Search for the cell housing the specified text and yield its [X, Y] center coordinate. 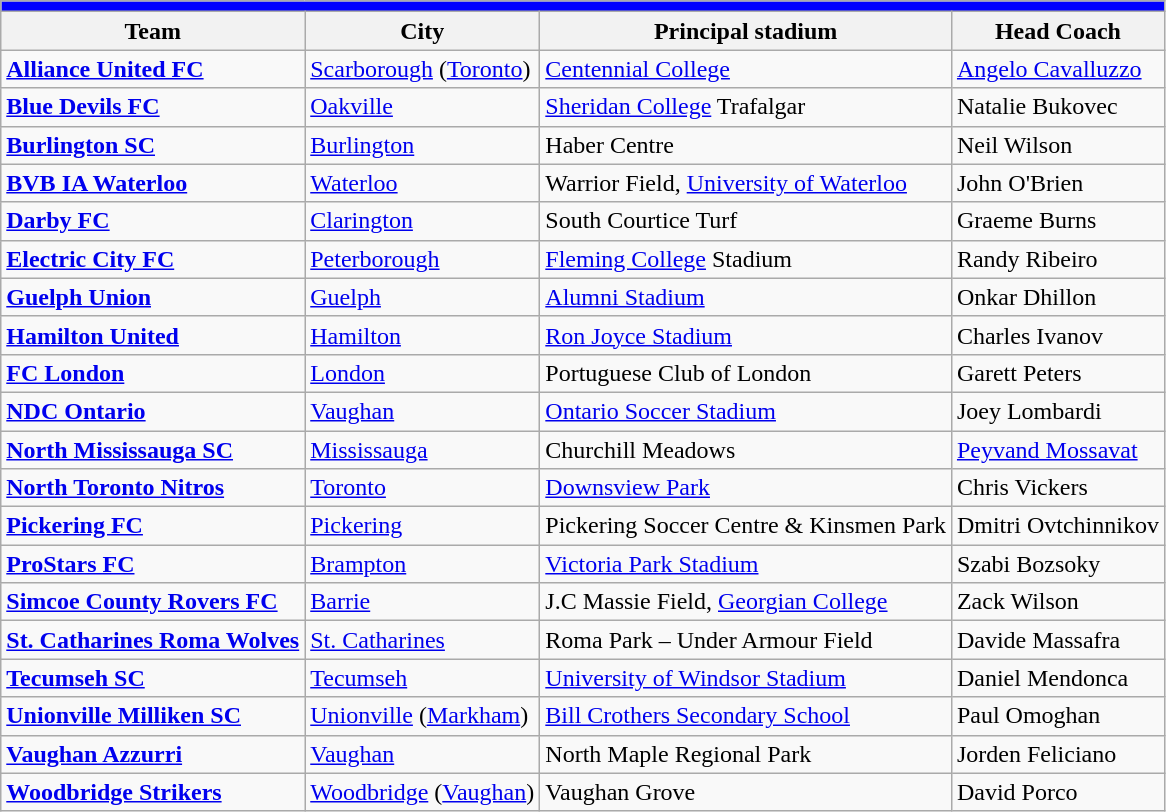
Woodbridge (Vaughan) [422, 792]
Hamilton United [153, 335]
Blue Devils FC [153, 107]
Principal stadium [746, 31]
Natalie Bukovec [1058, 107]
Pickering [422, 526]
Guelph Union [153, 297]
Dmitri Ovtchinnikov [1058, 526]
ProStars FC [153, 564]
Guelph [422, 297]
Ron Joyce Stadium [746, 335]
Victoria Park Stadium [746, 564]
Angelo Cavalluzzo [1058, 69]
Szabi Bozsoky [1058, 564]
Zack Wilson [1058, 602]
Churchill Meadows [746, 449]
BVB IA Waterloo [153, 183]
Toronto [422, 488]
Head Coach [1058, 31]
Team [153, 31]
St. Catharines Roma Wolves [153, 640]
Joey Lombardi [1058, 411]
Onkar Dhillon [1058, 297]
Davide Massafra [1058, 640]
Woodbridge Strikers [153, 792]
Pickering Soccer Centre & Kinsmen Park [746, 526]
John O'Brien [1058, 183]
Vaughan Azzurri [153, 754]
Bill Crothers Secondary School [746, 716]
Barrie [422, 602]
South Courtice Turf [746, 221]
Sheridan College Trafalgar [746, 107]
NDC Ontario [153, 411]
Portuguese Club of London [746, 373]
Unionville (Markham) [422, 716]
J.C Massie Field, Georgian College [746, 602]
Downsview Park [746, 488]
FC London [153, 373]
Chris Vickers [1058, 488]
Jorden Feliciano [1058, 754]
Vaughan Grove [746, 792]
Ontario Soccer Stadium [746, 411]
Fleming College Stadium [746, 259]
Mississauga [422, 449]
Warrior Field, University of Waterloo [746, 183]
Oakville [422, 107]
Peterborough [422, 259]
Daniel Mendonca [1058, 678]
Centennial College [746, 69]
City [422, 31]
Tecumseh [422, 678]
Alumni Stadium [746, 297]
Darby FC [153, 221]
Electric City FC [153, 259]
North Toronto Nitros [153, 488]
Garett Peters [1058, 373]
North Mississauga SC [153, 449]
Haber Centre [746, 145]
University of Windsor Stadium [746, 678]
Graeme Burns [1058, 221]
Scarborough (Toronto) [422, 69]
Alliance United FC [153, 69]
Pickering FC [153, 526]
Brampton [422, 564]
Clarington [422, 221]
Peyvand Mossavat [1058, 449]
Burlington [422, 145]
St. Catharines [422, 640]
Paul Omoghan [1058, 716]
Unionville Milliken SC [153, 716]
David Porco [1058, 792]
Tecumseh SC [153, 678]
Randy Ribeiro [1058, 259]
Simcoe County Rovers FC [153, 602]
Neil Wilson [1058, 145]
Burlington SC [153, 145]
London [422, 373]
Hamilton [422, 335]
Waterloo [422, 183]
Roma Park – Under Armour Field [746, 640]
North Maple Regional Park [746, 754]
Charles Ivanov [1058, 335]
